For the text-containing cell, return its midpoint in (X, Y) coordinate format. 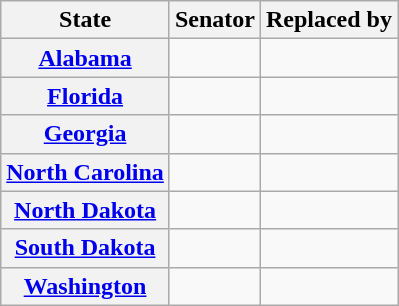
Alabama (86, 58)
Georgia (86, 134)
Washington (86, 286)
Florida (86, 96)
Replaced by (328, 20)
State (86, 20)
North Carolina (86, 172)
Senator (214, 20)
South Dakota (86, 248)
North Dakota (86, 210)
